Locate the cell with the specified text and output its [X, Y] center coordinate. 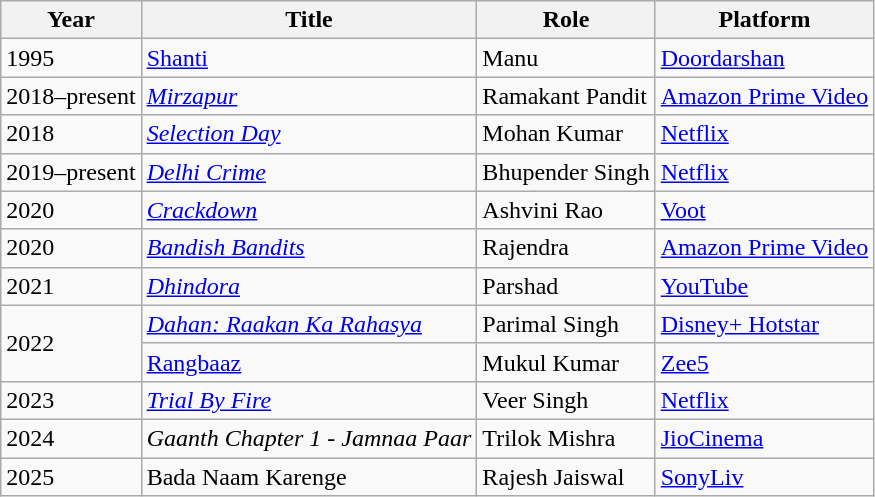
YouTube [764, 286]
2019–present [71, 172]
Trial By Fire [309, 400]
Rajendra [566, 248]
Trilok Mishra [566, 438]
Selection Day [309, 134]
Voot [764, 210]
2021 [71, 286]
2023 [71, 400]
Parshad [566, 286]
Crackdown [309, 210]
Bhupender Singh [566, 172]
Platform [764, 20]
Dhindora [309, 286]
Doordarshan [764, 58]
1995 [71, 58]
Disney+ Hotstar [764, 324]
2018–present [71, 96]
SonyLiv [764, 477]
2025 [71, 477]
Bandish Bandits [309, 248]
2024 [71, 438]
Manu [566, 58]
Dahan: Raakan Ka Rahasya [309, 324]
Year [71, 20]
Mukul Kumar [566, 362]
Delhi Crime [309, 172]
Zee5 [764, 362]
Shanti [309, 58]
Mohan Kumar [566, 134]
Rajesh Jaiswal [566, 477]
Veer Singh [566, 400]
Bada Naam Karenge [309, 477]
JioCinema [764, 438]
Role [566, 20]
Rangbaaz [309, 362]
Mirzapur [309, 96]
Parimal Singh [566, 324]
Gaanth Chapter 1 - Jamnaa Paar [309, 438]
2018 [71, 134]
2022 [71, 343]
Title [309, 20]
Ramakant Pandit [566, 96]
Ashvini Rao [566, 210]
